Pinpoint the cell where the given text exists, returning its (X, Y) midpoint coordinate. 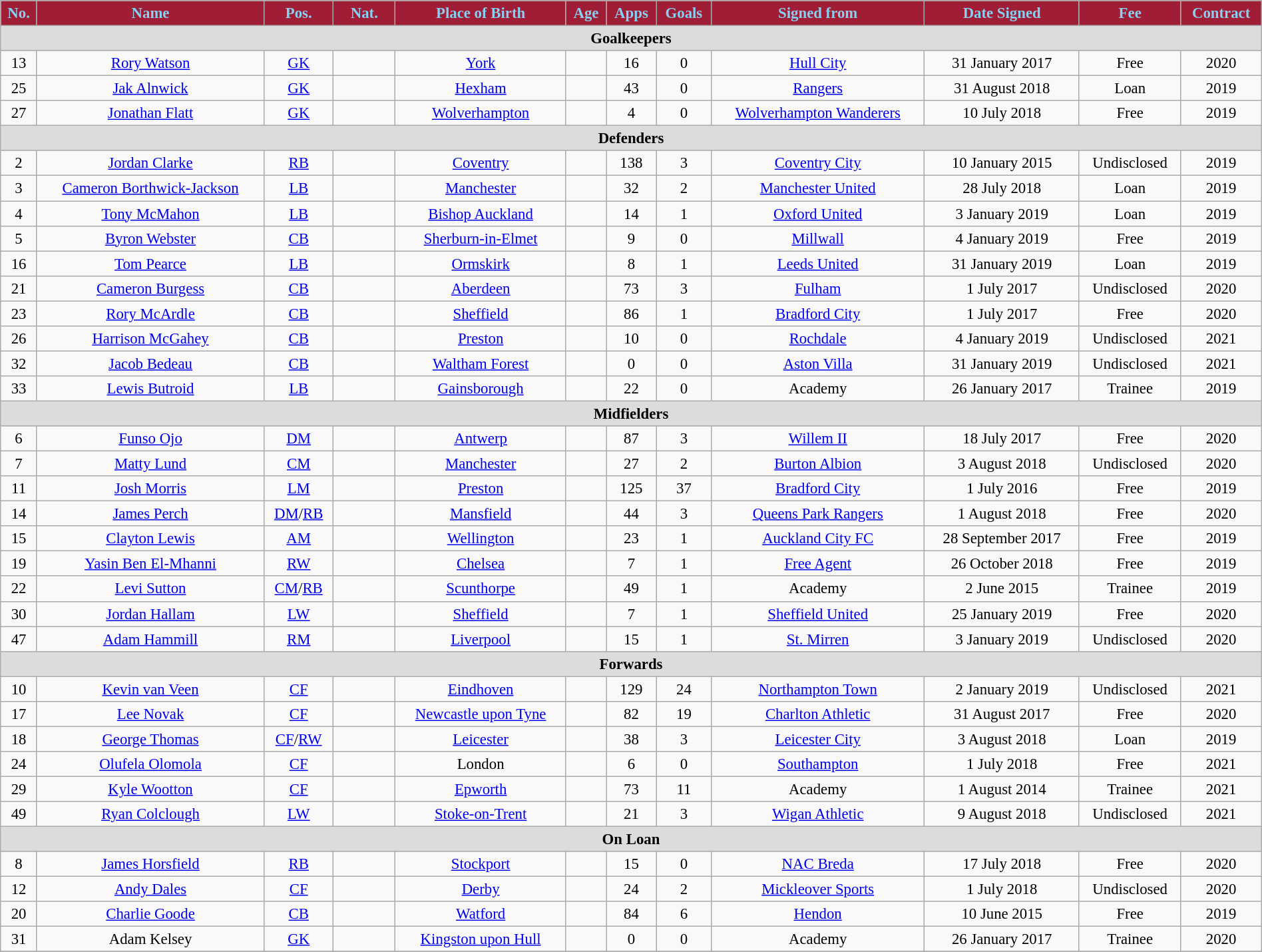
Wolverhampton Wanderers (817, 113)
18 July 2017 (1002, 439)
Adam Kelsey (150, 939)
Name (150, 13)
Place of Birth (481, 13)
Olufela Olomola (150, 764)
10 January 2015 (1002, 163)
Charlie Goode (150, 914)
Leicester City (817, 739)
Leeds United (817, 264)
Rory McArdle (150, 314)
Rangers (817, 89)
Northampton Town (817, 689)
Bishop Auckland (481, 214)
Nat. (365, 13)
Pos. (299, 13)
Tom Pearce (150, 264)
Cameron Borthwick-Jackson (150, 188)
James Perch (150, 514)
Willem II (817, 439)
28 July 2018 (1002, 188)
Leicester (481, 739)
12 (19, 889)
Adam Hammill (150, 639)
13 (19, 63)
82 (631, 714)
86 (631, 314)
Coventry City (817, 163)
20 (19, 914)
Byron Webster (150, 238)
Jordan Clarke (150, 163)
Millwall (817, 238)
Matty Lund (150, 464)
Forwards (631, 664)
CM/RB (299, 589)
Derby (481, 889)
Gainsborough (481, 389)
Liverpool (481, 639)
44 (631, 514)
87 (631, 439)
Jacob Bedeau (150, 363)
Levi Sutton (150, 589)
33 (19, 389)
Tony McMahon (150, 214)
Age (586, 13)
Mansfield (481, 514)
RW (299, 564)
38 (631, 739)
Kingston upon Hull (481, 939)
Goals (684, 13)
Hexham (481, 89)
Southampton (817, 764)
Apps (631, 13)
Scunthorpe (481, 589)
James Horsfield (150, 864)
43 (631, 89)
2 June 2015 (1002, 589)
Mickleover Sports (817, 889)
Josh Morris (150, 489)
Signed from (817, 13)
Queens Park Rangers (817, 514)
Newcastle upon Tyne (481, 714)
Sherburn-in-Elmet (481, 238)
26 (19, 339)
1 July 2016 (1002, 489)
AM (299, 539)
Wigan Athletic (817, 814)
York (481, 63)
31 August 2017 (1002, 714)
Aston Villa (817, 363)
Hendon (817, 914)
9 August 2018 (1002, 814)
DM (299, 439)
28 September 2017 (1002, 539)
1 August 2018 (1002, 514)
17 July 2018 (1002, 864)
RM (299, 639)
DM/RB (299, 514)
Coventry (481, 163)
47 (19, 639)
Manchester United (817, 188)
George Thomas (150, 739)
Cameron Burgess (150, 288)
NAC Breda (817, 864)
Contract (1221, 13)
10 June 2015 (1002, 914)
Auckland City FC (817, 539)
26 October 2018 (1002, 564)
St. Mirren (817, 639)
Kyle Wootton (150, 789)
London (481, 764)
No. (19, 13)
Stockport (481, 864)
Waltham Forest (481, 363)
Aberdeen (481, 288)
Charlton Athletic (817, 714)
Andy Dales (150, 889)
Jonathan Flatt (150, 113)
Stoke-on-Trent (481, 814)
25 (19, 89)
Chelsea (481, 564)
Ormskirk (481, 264)
Hull City (817, 63)
138 (631, 163)
5 (19, 238)
10 July 2018 (1002, 113)
CF/RW (299, 739)
Lee Novak (150, 714)
Fee (1130, 13)
29 (19, 789)
84 (631, 914)
Midfielders (631, 413)
31 January 2017 (1002, 63)
Watford (481, 914)
On Loan (631, 839)
Eindhoven (481, 689)
CM (299, 464)
Rochdale (817, 339)
Oxford United (817, 214)
2 January 2019 (1002, 689)
25 January 2019 (1002, 614)
Lewis Butroid (150, 389)
Jordan Hallam (150, 614)
Goalkeepers (631, 39)
Ryan Colclough (150, 814)
Sheffield United (817, 614)
Yasin Ben El-Mhanni (150, 564)
31 (19, 939)
Funso Ojo (150, 439)
Date Signed (1002, 13)
129 (631, 689)
125 (631, 489)
Free Agent (817, 564)
Antwerp (481, 439)
Harrison McGahey (150, 339)
1 August 2014 (1002, 789)
Fulham (817, 288)
Wolverhampton (481, 113)
18 (19, 739)
Jak Alnwick (150, 89)
31 August 2018 (1002, 89)
Wellington (481, 539)
9 (631, 238)
Clayton Lewis (150, 539)
LM (299, 489)
Rory Watson (150, 63)
Burton Albion (817, 464)
Defenders (631, 138)
17 (19, 714)
30 (19, 614)
37 (684, 489)
Epworth (481, 789)
Kevin van Veen (150, 689)
